Locate the cell with the specified text and output its [x, y] center coordinate. 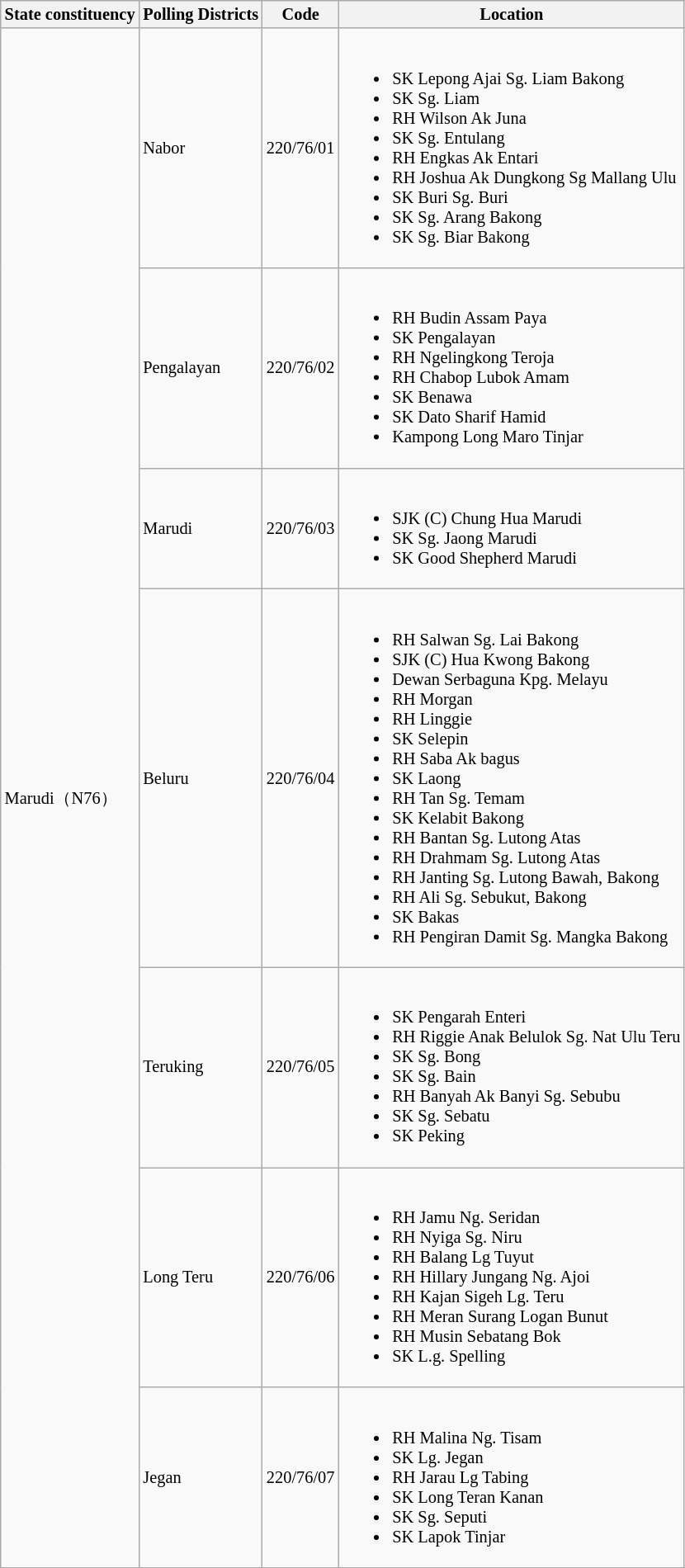
220/76/05 [300, 1067]
RH Malina Ng. TisamSK Lg. JeganRH Jarau Lg TabingSK Long Teran KananSK Sg. SeputiSK Lapok Tinjar [512, 1477]
Beluru [201, 777]
220/76/04 [300, 777]
Teruking [201, 1067]
State constituency [70, 14]
Polling Districts [201, 14]
Marudi [201, 528]
Long Teru [201, 1277]
220/76/01 [300, 148]
Location [512, 14]
220/76/02 [300, 367]
Jegan [201, 1477]
Pengalayan [201, 367]
RH Budin Assam PayaSK PengalayanRH Ngelingkong TerojaRH Chabop Lubok AmamSK BenawaSK Dato Sharif HamidKampong Long Maro Tinjar [512, 367]
Nabor [201, 148]
SJK (C) Chung Hua MarudiSK Sg. Jaong MarudiSK Good Shepherd Marudi [512, 528]
220/76/06 [300, 1277]
220/76/07 [300, 1477]
220/76/03 [300, 528]
Code [300, 14]
Marudi（N76） [70, 797]
SK Pengarah EnteriRH Riggie Anak Belulok Sg. Nat Ulu TeruSK Sg. BongSK Sg. BainRH Banyah Ak Banyi Sg. SebubuSK Sg. SebatuSK Peking [512, 1067]
